Determine the [x, y] coordinate at the center of the cell enclosing the given text.  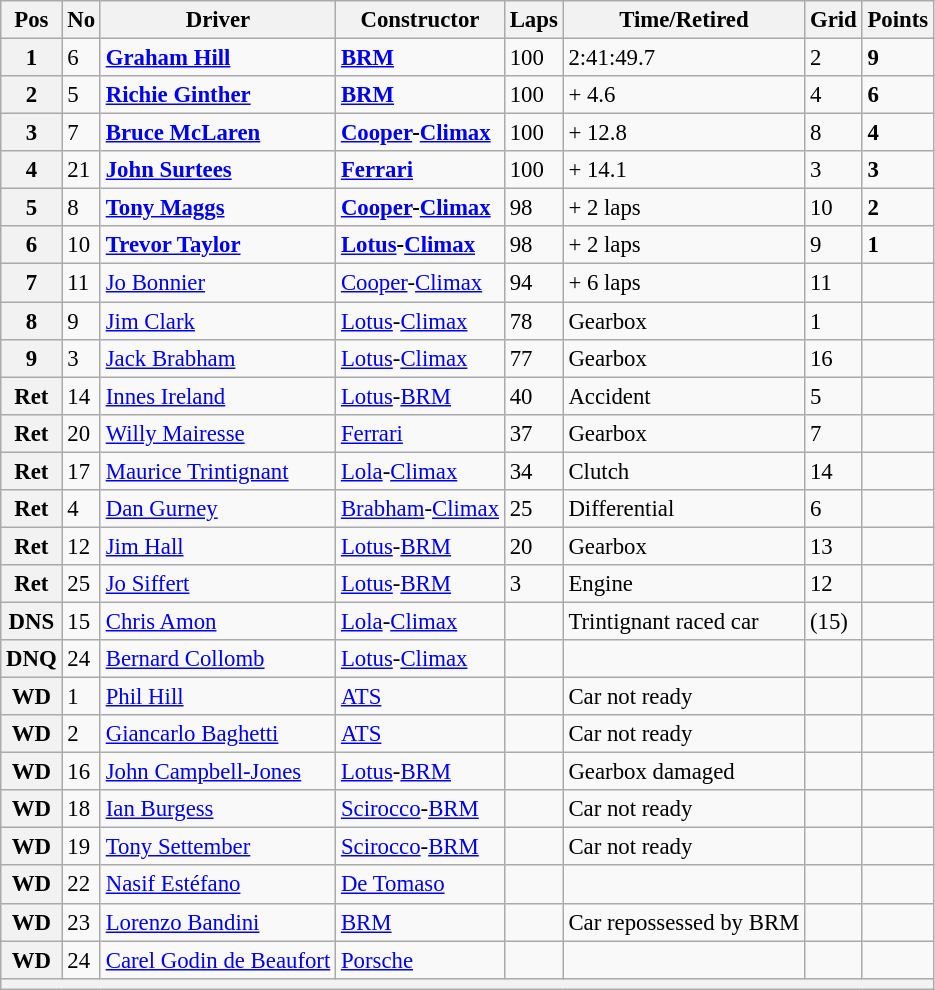
78 [534, 321]
Brabham-Climax [420, 509]
Trevor Taylor [218, 245]
Grid [834, 20]
Accident [684, 396]
De Tomaso [420, 885]
Willy Mairesse [218, 433]
Jim Clark [218, 321]
15 [81, 621]
Jim Hall [218, 546]
Richie Ginther [218, 95]
Tony Settember [218, 847]
22 [81, 885]
Laps [534, 20]
21 [81, 170]
23 [81, 922]
34 [534, 471]
John Surtees [218, 170]
94 [534, 283]
Car repossessed by BRM [684, 922]
Porsche [420, 960]
(15) [834, 621]
+ 6 laps [684, 283]
+ 14.1 [684, 170]
Lorenzo Bandini [218, 922]
+ 4.6 [684, 95]
Driver [218, 20]
17 [81, 471]
Dan Gurney [218, 509]
John Campbell-Jones [218, 772]
Tony Maggs [218, 208]
Bruce McLaren [218, 133]
+ 12.8 [684, 133]
Jo Siffert [218, 584]
40 [534, 396]
Bernard Collomb [218, 659]
DNS [32, 621]
Pos [32, 20]
18 [81, 809]
37 [534, 433]
Ian Burgess [218, 809]
Constructor [420, 20]
19 [81, 847]
Jack Brabham [218, 358]
No [81, 20]
DNQ [32, 659]
Time/Retired [684, 20]
Points [898, 20]
Gearbox damaged [684, 772]
Maurice Trintignant [218, 471]
Giancarlo Baghetti [218, 734]
Carel Godin de Beaufort [218, 960]
Graham Hill [218, 58]
13 [834, 546]
Jo Bonnier [218, 283]
77 [534, 358]
Engine [684, 584]
Clutch [684, 471]
Chris Amon [218, 621]
Differential [684, 509]
Trintignant raced car [684, 621]
Nasif Estéfano [218, 885]
Phil Hill [218, 697]
2:41:49.7 [684, 58]
Innes Ireland [218, 396]
